Pinpoint the cell where the given text exists, returning its [x, y] midpoint coordinate. 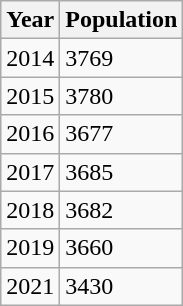
3769 [122, 58]
Population [122, 20]
2017 [30, 172]
3430 [122, 286]
3685 [122, 172]
2016 [30, 134]
2018 [30, 210]
2021 [30, 286]
Year [30, 20]
3780 [122, 96]
3660 [122, 248]
2014 [30, 58]
2015 [30, 96]
3677 [122, 134]
3682 [122, 210]
2019 [30, 248]
